Search for the cell housing the specified text and yield its [X, Y] center coordinate. 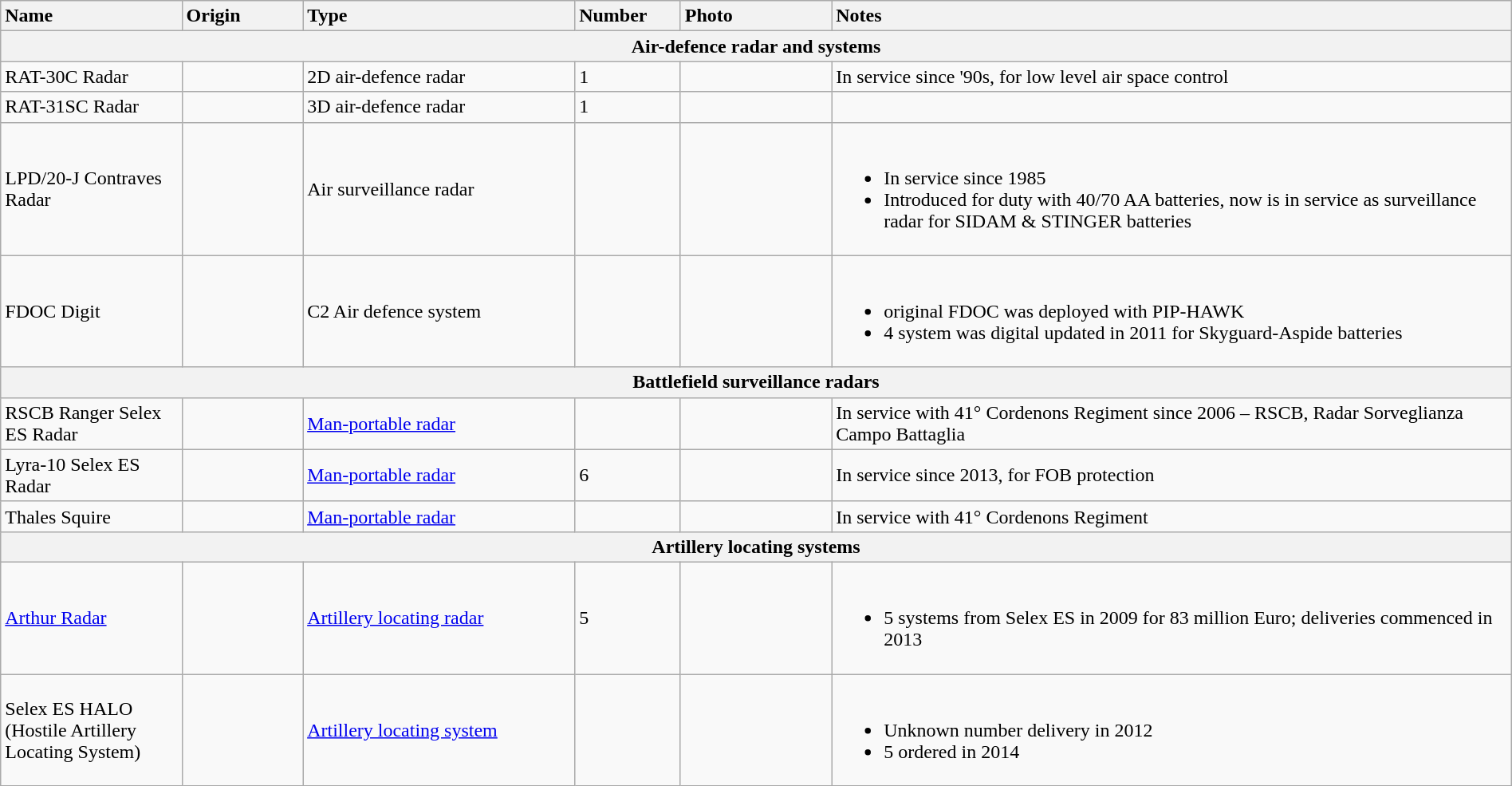
Name [91, 16]
Selex ES HALO (Hostile Artillery Locating System) [91, 729]
FDOC Digit [91, 311]
Unknown number delivery in 20125 ordered in 2014 [1172, 729]
original FDOC was deployed with PIP-HAWK4 system was digital updated in 2011 for Skyguard-Aspide batteries [1172, 311]
Arthur Radar [91, 618]
2D air-defence radar [439, 77]
Artillery locating systems [756, 547]
Lyra-10 Selex ES Radar [91, 476]
In service since 1985Introduced for duty with 40/70 AA batteries, now is in service as surveillance radar for SIDAM & STINGER batteries [1172, 188]
Type [439, 16]
In service with 41° Cordenons Regiment since 2006 – RSCB, Radar Sorveglianza Campo Battaglia [1172, 423]
Number [628, 16]
Artillery locating radar [439, 618]
Battlefield surveillance radars [756, 382]
6 [628, 476]
Notes [1172, 16]
In service with 41° Cordenons Regiment [1172, 516]
RAT-31SC Radar [91, 107]
RAT-30C Radar [91, 77]
Air-defence radar and systems [756, 46]
5 systems from Selex ES in 2009 for 83 million Euro; deliveries commenced in 2013 [1172, 618]
C2 Air defence system [439, 311]
LPD/20-J Contraves Radar [91, 188]
Thales Squire [91, 516]
5 [628, 618]
RSCB Ranger Selex ES Radar [91, 423]
3D air-defence radar [439, 107]
Air surveillance radar [439, 188]
In service since '90s, for low level air space control [1172, 77]
Origin [242, 16]
Artillery locating system [439, 729]
In service since 2013, for FOB protection [1172, 476]
Photo [756, 16]
